Find where the given text appears and provide that cell's center as (X, Y) coordinate. 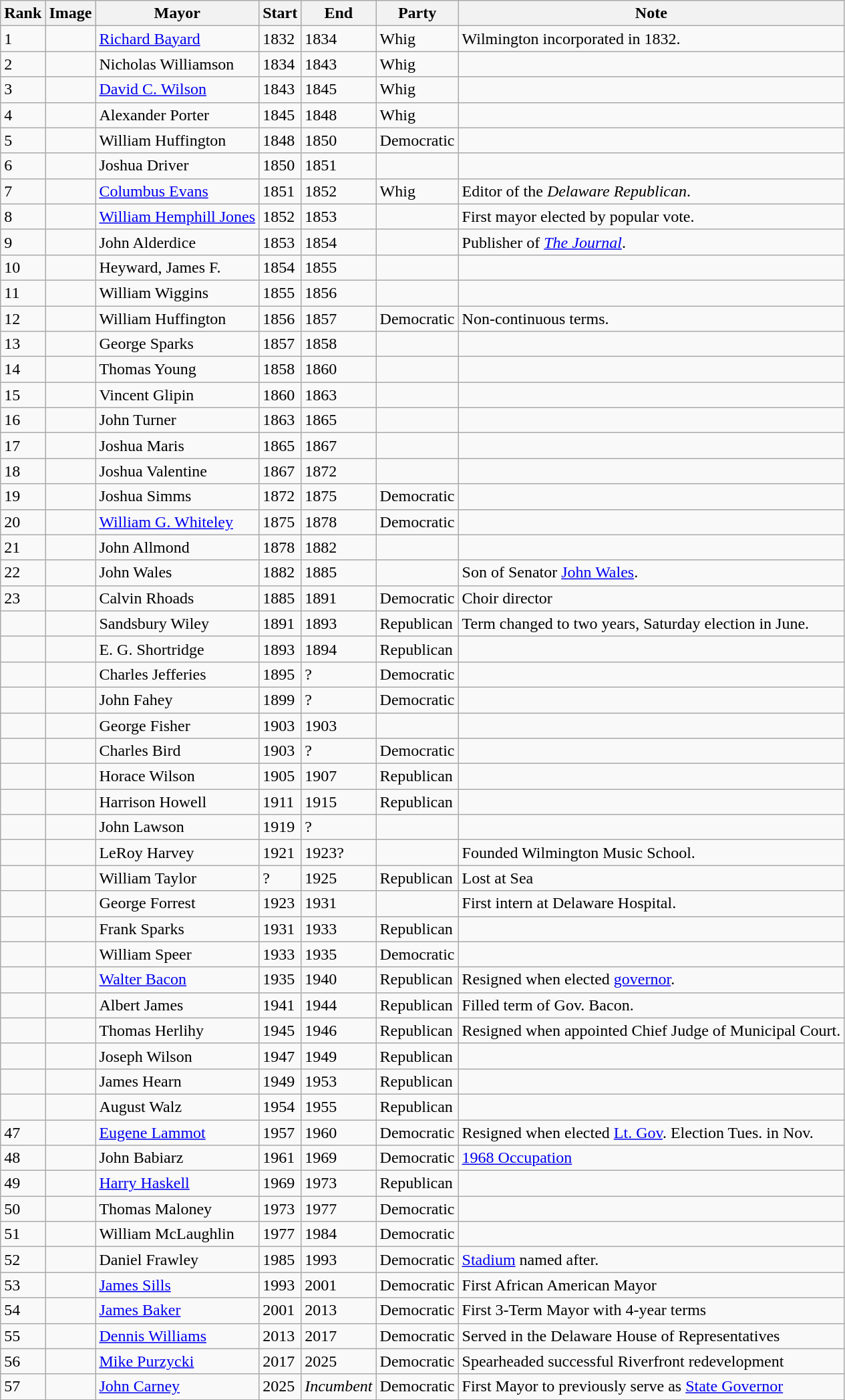
James Baker (178, 1310)
Image (71, 13)
Horace Wilson (178, 777)
Alexander Porter (178, 115)
John Allmond (178, 547)
Mike Purzycki (178, 1361)
Dennis Williams (178, 1336)
William McLaughlin (178, 1234)
Non-continuous terms. (651, 319)
John Fahey (178, 700)
John Alderdice (178, 242)
48 (23, 1158)
George Forrest (178, 903)
11 (23, 293)
1923 (281, 903)
56 (23, 1361)
1968 Occupation (651, 1158)
Founded Wilmington Music School. (651, 853)
1905 (281, 777)
18 (23, 471)
Joshua Valentine (178, 471)
Albert James (178, 1005)
20 (23, 522)
1 (23, 39)
Heyward, James F. (178, 267)
Son of Senator John Wales. (651, 573)
Choir director (651, 598)
First intern at Delaware Hospital. (651, 903)
Lost at Sea (651, 878)
Wilmington incorporated in 1832. (651, 39)
Term changed to two years, Saturday election in June. (651, 623)
14 (23, 370)
1894 (339, 649)
6 (23, 166)
John Babiarz (178, 1158)
23 (23, 598)
Harrison Howell (178, 802)
1953 (339, 1081)
1907 (339, 777)
LeRoy Harvey (178, 853)
Incumbent (339, 1387)
Eugene Lammot (178, 1133)
August Walz (178, 1107)
1961 (281, 1158)
Harry Haskell (178, 1183)
49 (23, 1183)
1941 (281, 1005)
Thomas Maloney (178, 1209)
Rank (23, 13)
Charles Jefferies (178, 674)
Mayor (178, 13)
8 (23, 217)
1911 (281, 802)
John Wales (178, 573)
William Speer (178, 954)
Vincent Glipin (178, 395)
10 (23, 267)
3 (23, 90)
End (339, 13)
Charles Bird (178, 751)
1960 (339, 1133)
Joseph Wilson (178, 1056)
Joshua Simms (178, 497)
1921 (281, 853)
William Wiggins (178, 293)
Resigned when appointed Chief Judge of Municipal Court. (651, 1030)
Daniel Frawley (178, 1260)
57 (23, 1387)
1984 (339, 1234)
1945 (281, 1030)
Served in the Delaware House of Representatives (651, 1336)
12 (23, 319)
First African American Mayor (651, 1285)
First Mayor to previously serve as State Governor (651, 1387)
1955 (339, 1107)
1946 (339, 1030)
Nicholas Williamson (178, 64)
William Taylor (178, 878)
50 (23, 1209)
1957 (281, 1133)
Party (417, 13)
55 (23, 1336)
Thomas Herlihy (178, 1030)
15 (23, 395)
Walter Bacon (178, 980)
1940 (339, 980)
1832 (281, 39)
Columbus Evans (178, 191)
Joshua Driver (178, 166)
9 (23, 242)
First mayor elected by popular vote. (651, 217)
5 (23, 140)
Editor of the Delaware Republican. (651, 191)
52 (23, 1260)
Note (651, 13)
Joshua Maris (178, 446)
1985 (281, 1260)
Frank Sparks (178, 929)
Resigned when elected Lt. Gov. Election Tues. in Nov. (651, 1133)
51 (23, 1234)
George Fisher (178, 725)
Spearheaded successful Riverfront redevelopment (651, 1361)
Richard Bayard (178, 39)
Sandsbury Wiley (178, 623)
1899 (281, 700)
7 (23, 191)
Calvin Rhoads (178, 598)
1915 (339, 802)
1923? (339, 853)
Publisher of The Journal. (651, 242)
1947 (281, 1056)
21 (23, 547)
54 (23, 1310)
1895 (281, 674)
16 (23, 420)
1919 (281, 827)
Thomas Young (178, 370)
John Turner (178, 420)
1925 (339, 878)
George Sparks (178, 344)
4 (23, 115)
Start (281, 13)
E. G. Shortridge (178, 649)
Resigned when elected governor. (651, 980)
William G. Whiteley (178, 522)
1954 (281, 1107)
James Sills (178, 1285)
Filled term of Gov. Bacon. (651, 1005)
13 (23, 344)
John Lawson (178, 827)
James Hearn (178, 1081)
22 (23, 573)
2 (23, 64)
David C. Wilson (178, 90)
19 (23, 497)
John Carney (178, 1387)
First 3-Term Mayor with 4-year terms (651, 1310)
1944 (339, 1005)
Stadium named after. (651, 1260)
17 (23, 446)
William Hemphill Jones (178, 217)
47 (23, 1133)
53 (23, 1285)
